Locate the cell with the specified text and output its (X, Y) center coordinate. 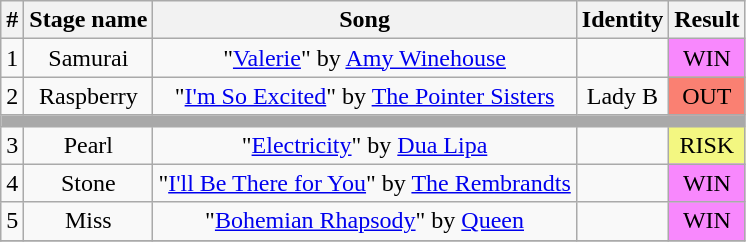
Samurai (88, 58)
Miss (88, 221)
4 (12, 183)
Lady B (622, 96)
RISK (707, 145)
"Bohemian Rhapsody" by Queen (364, 221)
OUT (707, 96)
"Electricity" by Dua Lipa (364, 145)
2 (12, 96)
3 (12, 145)
Stage name (88, 20)
5 (12, 221)
Song (364, 20)
1 (12, 58)
Stone (88, 183)
Result (707, 20)
Identity (622, 20)
Pearl (88, 145)
Raspberry (88, 96)
# (12, 20)
"I'm So Excited" by The Pointer Sisters (364, 96)
"I'll Be There for You" by The Rembrandts (364, 183)
"Valerie" by Amy Winehouse (364, 58)
